Search for the cell housing the specified text and yield its [x, y] center coordinate. 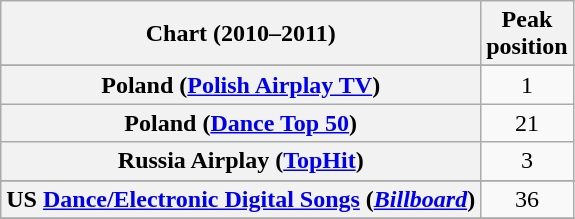
Chart (2010–2011) [241, 34]
Russia Airplay (TopHit) [241, 161]
Poland (Dance Top 50) [241, 123]
36 [527, 199]
3 [527, 161]
Poland (Polish Airplay TV) [241, 85]
Peakposition [527, 34]
US Dance/Electronic Digital Songs (Billboard) [241, 199]
21 [527, 123]
1 [527, 85]
